Return (x, y) of the center of cell containing provided text 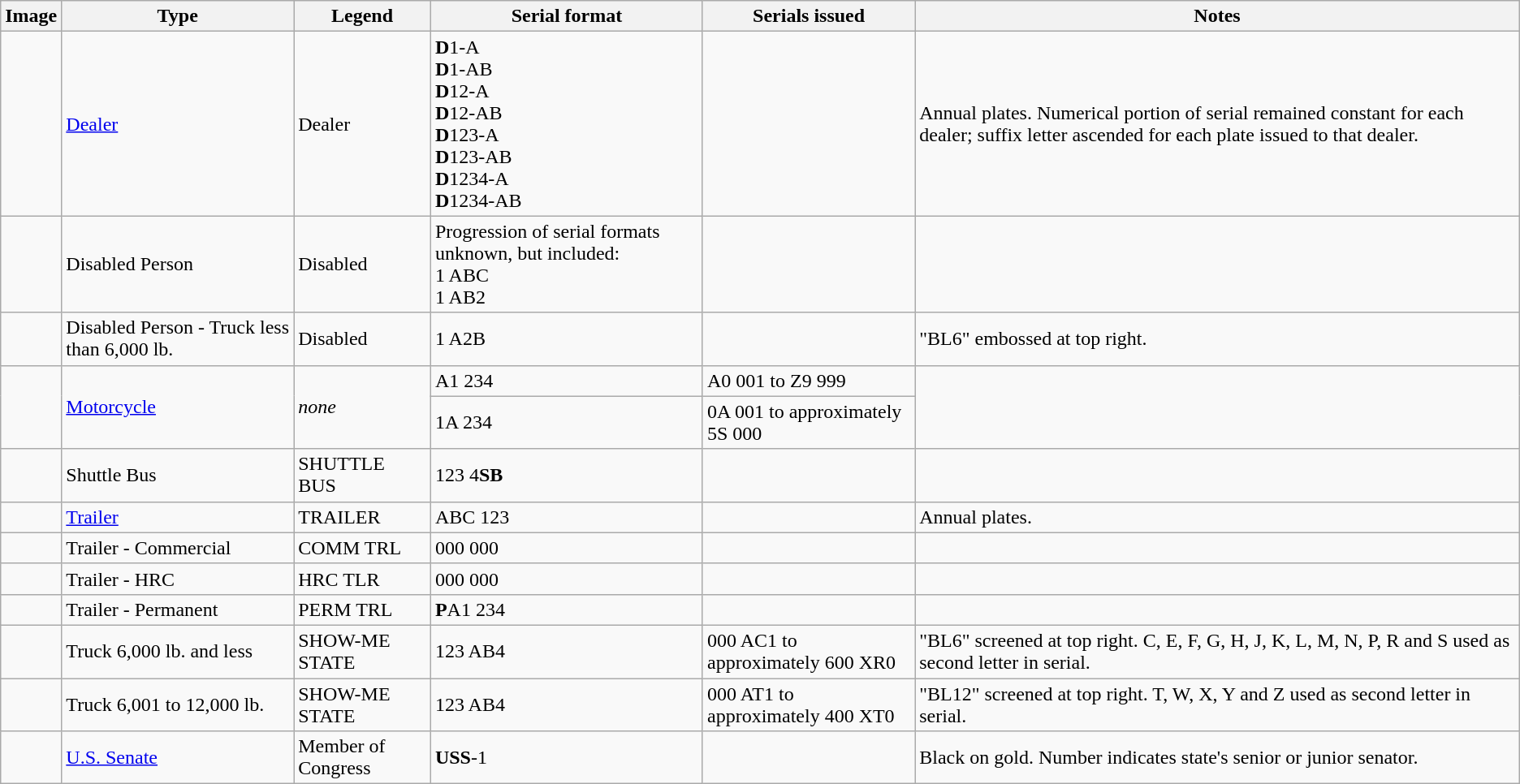
Type (178, 16)
000 AC1 to approximately 600 XR0 (809, 651)
D1-AD1-ABD12-AD12-ABD123-AD123-ABD1234-AD1234-AB (567, 123)
Disabled Person - Truck less than 6,000 lb. (178, 339)
1A 234 (567, 422)
Annual plates. Numerical portion of serial remained constant for each dealer; suffix letter ascended for each plate issued to that dealer. (1218, 123)
PA1 234 (567, 610)
Truck 6,001 to 12,000 lb. (178, 704)
000 AT1 to approximately 400 XT0 (809, 704)
123 4SB (567, 476)
Legend (362, 16)
Trailer - Commercial (178, 548)
"BL6" screened at top right. C, E, F, G, H, J, K, L, M, N, P, R and S used as second letter in serial. (1218, 651)
Annual plates. (1218, 517)
ABC 123 (567, 517)
"BL6" embossed at top right. (1218, 339)
Shuttle Bus (178, 476)
USS-1 (567, 758)
PERM TRL (362, 610)
Trailer - HRC (178, 579)
Image (31, 16)
"BL12" screened at top right. T, W, X, Y and Z used as second letter in serial. (1218, 704)
Progression of serial formats unknown, but included: 1 ABC 1 AB2 (567, 265)
TRAILER (362, 517)
HRC TLR (362, 579)
Black on gold. Number indicates state's senior or junior senator. (1218, 758)
A0 001 to Z9 999 (809, 381)
Trailer (178, 517)
Serial format (567, 16)
U.S. Senate (178, 758)
Notes (1218, 16)
Motorcycle (178, 407)
A1 234 (567, 381)
SHUTTLE BUS (362, 476)
0A 001 to approximately 5S 000 (809, 422)
Disabled Person (178, 265)
COMM TRL (362, 548)
1 A2B (567, 339)
Truck 6,000 lb. and less (178, 651)
Member of Congress (362, 758)
Serials issued (809, 16)
Trailer - Permanent (178, 610)
none (362, 407)
